Determine the [x, y] coordinate at the center of the cell enclosing the given text.  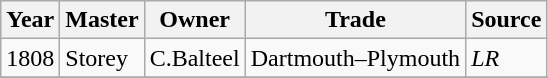
Trade [355, 20]
Master [102, 20]
LR [506, 58]
1808 [30, 58]
Source [506, 20]
Dartmouth–Plymouth [355, 58]
Owner [194, 20]
Storey [102, 58]
Year [30, 20]
C.Balteel [194, 58]
